Determine the (x, y) coordinate at the center of the cell enclosing the given text.  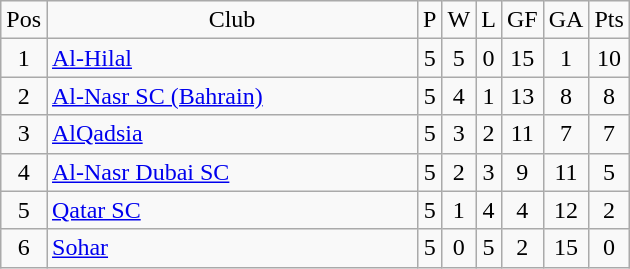
P (430, 20)
Al-Hilal (232, 58)
GA (566, 20)
12 (566, 210)
AlQadsia (232, 134)
Sohar (232, 248)
Al-Nasr Dubai SC (232, 172)
13 (522, 96)
Club (232, 20)
Qatar SC (232, 210)
W (459, 20)
10 (609, 58)
Pos (24, 20)
Al-Nasr SC (Bahrain) (232, 96)
L (489, 20)
6 (24, 248)
GF (522, 20)
9 (522, 172)
Pts (609, 20)
